From the cell containing the given text, extract its center point as (x, y) coordinate. 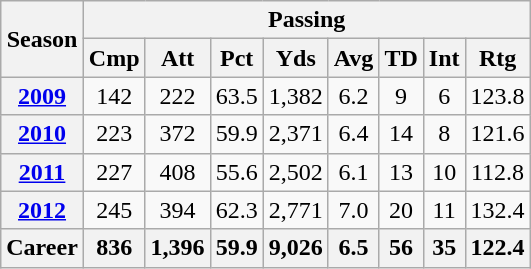
Pct (236, 58)
TD (401, 58)
6.1 (354, 172)
2009 (42, 96)
Cmp (114, 58)
35 (444, 248)
62.3 (236, 210)
122.4 (498, 248)
14 (401, 134)
123.8 (498, 96)
2010 (42, 134)
6 (444, 96)
1,382 (296, 96)
20 (401, 210)
9 (401, 96)
Att (178, 58)
13 (401, 172)
142 (114, 96)
6.4 (354, 134)
836 (114, 248)
112.8 (498, 172)
2,771 (296, 210)
Yds (296, 58)
2011 (42, 172)
7.0 (354, 210)
223 (114, 134)
10 (444, 172)
2012 (42, 210)
Career (42, 248)
Rtg (498, 58)
372 (178, 134)
222 (178, 96)
Avg (354, 58)
121.6 (498, 134)
Season (42, 39)
9,026 (296, 248)
6.5 (354, 248)
2,371 (296, 134)
56 (401, 248)
394 (178, 210)
11 (444, 210)
245 (114, 210)
132.4 (498, 210)
55.6 (236, 172)
1,396 (178, 248)
Passing (306, 20)
2,502 (296, 172)
63.5 (236, 96)
6.2 (354, 96)
408 (178, 172)
Int (444, 58)
227 (114, 172)
8 (444, 134)
